Output the [x, y] coordinate of the center of the cell containing the given text.  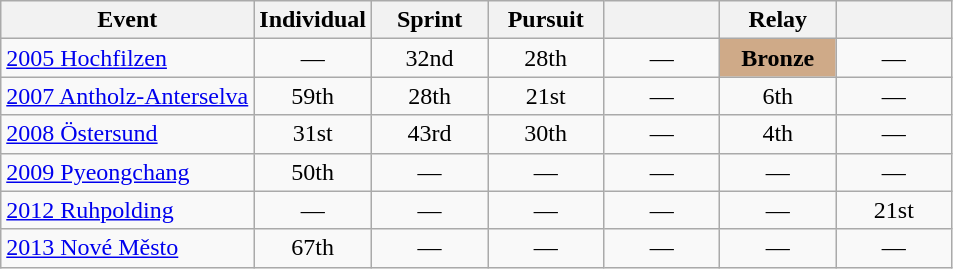
67th [313, 248]
50th [313, 172]
Bronze [778, 58]
2013 Nové Město [128, 248]
31st [313, 134]
30th [546, 134]
6th [778, 96]
2007 Antholz-Anterselva [128, 96]
2005 Hochfilzen [128, 58]
Relay [778, 20]
32nd [430, 58]
Pursuit [546, 20]
4th [778, 134]
59th [313, 96]
2009 Pyeongchang [128, 172]
Sprint [430, 20]
Event [128, 20]
Individual [313, 20]
2012 Ruhpolding [128, 210]
2008 Östersund [128, 134]
43rd [430, 134]
